Capture the cell that displays the provided text and extract its (x, y) central coordinate. 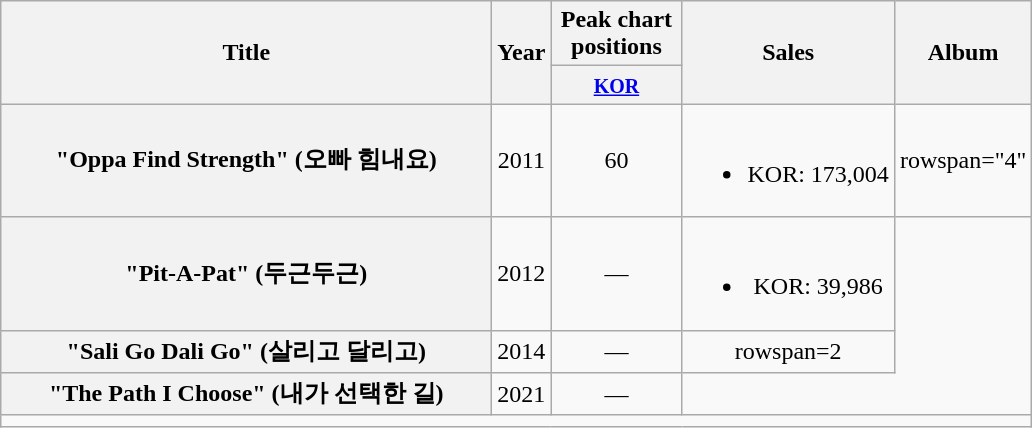
Album (963, 52)
Title (246, 52)
Sales (788, 52)
2012 (522, 274)
2011 (522, 160)
2014 (522, 352)
"The Path I Choose" (내가 선택한 길) (246, 394)
KOR (616, 85)
rowspan=2 (788, 352)
Peak chart positions (616, 34)
Year (522, 52)
KOR: 39,986 (788, 274)
rowspan="4" (963, 160)
2021 (522, 394)
"Oppa Find Strength" (오빠 힘내요) (246, 160)
"Sali Go Dali Go" (살리고 달리고) (246, 352)
"Pit-A-Pat" (두근두근) (246, 274)
KOR: 173,004 (788, 160)
60 (616, 160)
